Provide the (x, y) coordinate of the cell's center where the given text is located.  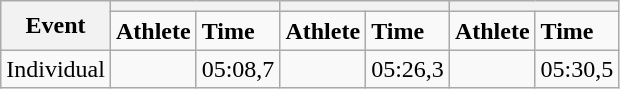
Event (56, 26)
05:08,7 (238, 69)
05:26,3 (408, 69)
Individual (56, 69)
05:30,5 (577, 69)
